Find where the given text appears and provide that cell's center as (X, Y) coordinate. 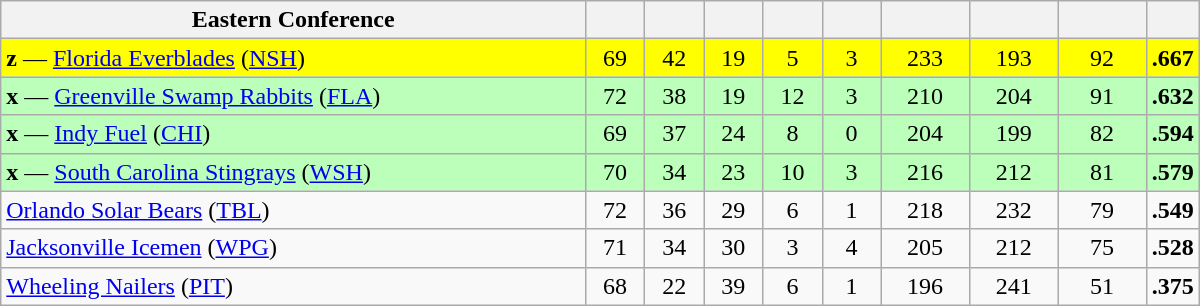
.632 (1172, 96)
0 (852, 134)
241 (1014, 286)
71 (616, 248)
22 (674, 286)
4 (852, 248)
36 (674, 210)
70 (616, 172)
92 (1102, 58)
51 (1102, 286)
Eastern Conference (294, 20)
233 (926, 58)
199 (1014, 134)
30 (734, 248)
5 (792, 58)
75 (1102, 248)
210 (926, 96)
24 (734, 134)
82 (1102, 134)
42 (674, 58)
196 (926, 286)
Orlando Solar Bears (TBL) (294, 210)
39 (734, 286)
38 (674, 96)
232 (1014, 210)
205 (926, 248)
79 (1102, 210)
z — Florida Everblades (NSH) (294, 58)
23 (734, 172)
12 (792, 96)
10 (792, 172)
.375 (1172, 286)
68 (616, 286)
.667 (1172, 58)
x — South Carolina Stingrays (WSH) (294, 172)
.549 (1172, 210)
8 (792, 134)
Wheeling Nailers (PIT) (294, 286)
37 (674, 134)
.528 (1172, 248)
x — Indy Fuel (CHI) (294, 134)
81 (1102, 172)
193 (1014, 58)
29 (734, 210)
Jacksonville Icemen (WPG) (294, 248)
91 (1102, 96)
218 (926, 210)
x — Greenville Swamp Rabbits (FLA) (294, 96)
216 (926, 172)
.579 (1172, 172)
.594 (1172, 134)
